Determine the (x, y) coordinate at the center of the cell enclosing the given text.  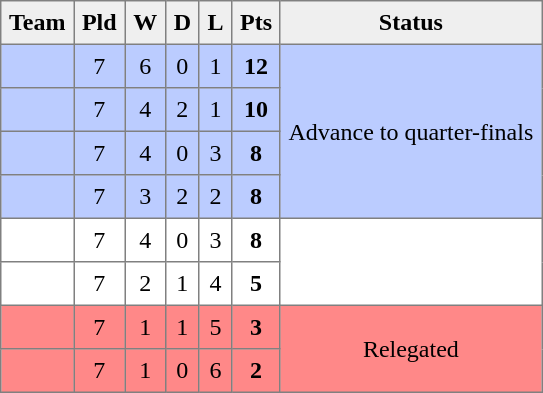
W (145, 23)
12 (256, 66)
Status (410, 23)
D (182, 23)
L (216, 23)
Pld (100, 23)
Advance to quarter-finals (410, 131)
Pts (256, 23)
Team (38, 23)
10 (256, 110)
Relegated (410, 348)
